Detect which cell encompasses the target text, then output its (X, Y) center coordinate. 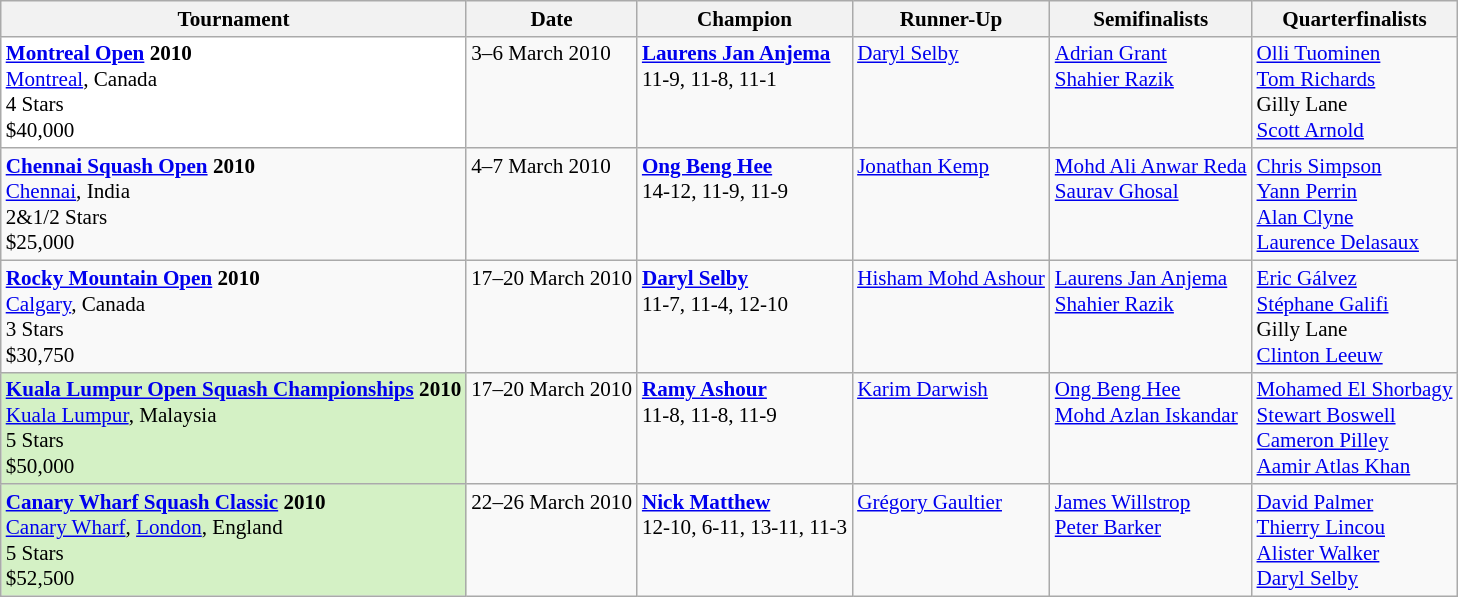
Laurens Jan Anjema11-9, 11-8, 11-1 (744, 92)
Ong Beng Hee14-12, 11-9, 11-9 (744, 204)
Mohd Ali Anwar Reda Saurav Ghosal (1151, 204)
Jonathan Kemp (951, 204)
Semifinalists (1151, 18)
4–7 March 2010 (552, 204)
Nick Matthew12-10, 6-11, 13-11, 11-3 (744, 540)
Eric Gálvez Stéphane Galifi Gilly Lane Clinton Leeuw (1355, 316)
Date (552, 18)
Rocky Mountain Open 2010 Calgary, Canada3 Stars$30,750 (234, 316)
Tournament (234, 18)
Karim Darwish (951, 428)
3–6 March 2010 (552, 92)
Daryl Selby (951, 92)
Ong Beng Hee Mohd Azlan Iskandar (1151, 428)
Adrian Grant Shahier Razik (1151, 92)
22–26 March 2010 (552, 540)
Chennai Squash Open 2010 Chennai, India2&1/2 Stars $25,000 (234, 204)
Runner-Up (951, 18)
David Palmer Thierry Lincou Alister Walker Daryl Selby (1355, 540)
Chris Simpson Yann Perrin Alan Clyne Laurence Delasaux (1355, 204)
Daryl Selby11-7, 11-4, 12-10 (744, 316)
Canary Wharf Squash Classic 2010 Canary Wharf, London, England5 Stars$52,500 (234, 540)
Ramy Ashour11-8, 11-8, 11-9 (744, 428)
Montreal Open 2010 Montreal, Canada4 Stars$40,000 (234, 92)
Quarterfinalists (1355, 18)
Mohamed El Shorbagy Stewart Boswell Cameron Pilley Aamir Atlas Khan (1355, 428)
Kuala Lumpur Open Squash Championships 2010 Kuala Lumpur, Malaysia5 Stars$50,000 (234, 428)
Laurens Jan Anjema Shahier Razik (1151, 316)
Olli Tuominen Tom Richards Gilly Lane Scott Arnold (1355, 92)
Grégory Gaultier (951, 540)
Champion (744, 18)
James Willstrop Peter Barker (1151, 540)
Hisham Mohd Ashour (951, 316)
